Return (x, y) of the center of cell containing provided text 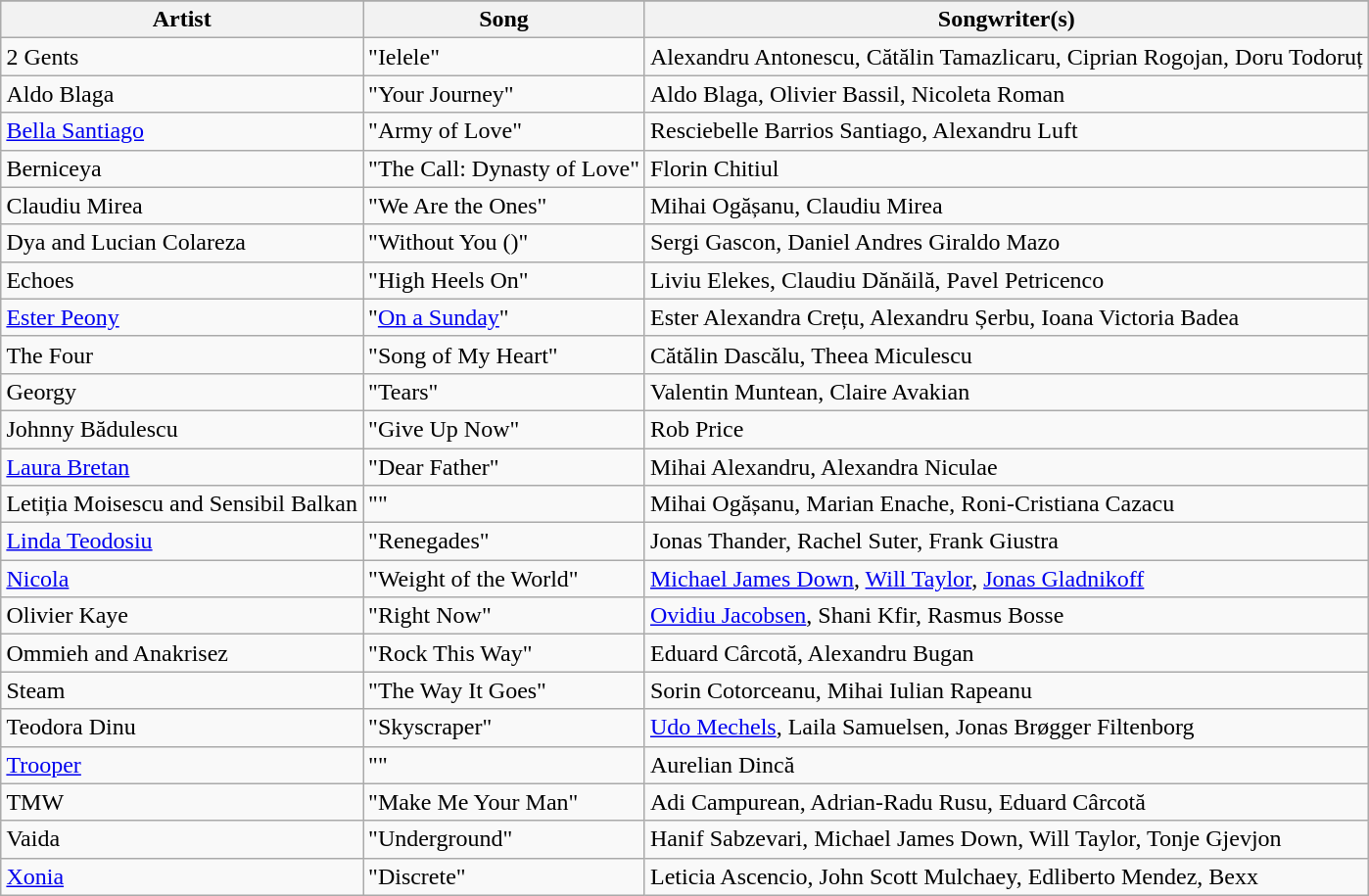
Alexandru Antonescu, Cătălin Tamazlicaru, Ciprian Rogojan, Doru Todoruț (1007, 57)
Letiția Moisescu and Sensibil Balkan (182, 504)
Berniceya (182, 168)
"The Way It Goes" (504, 690)
Nicola (182, 579)
Song (504, 20)
"Weight of the World" (504, 579)
Xonia (182, 876)
"Without You ()" (504, 243)
Aurelian Dincă (1007, 765)
"Your Journey" (504, 94)
Mihai Ogășanu, Marian Enache, Roni-Cristiana Cazacu (1007, 504)
Florin Chitiul (1007, 168)
Liviu Elekes, Claudiu Dănăilă, Pavel Petricenco (1007, 280)
"Rock This Way" (504, 653)
"The Call: Dynasty of Love" (504, 168)
Mihai Ogășanu, Claudiu Mirea (1007, 206)
Adi Campurean, Adrian-Radu Rusu, Eduard Cârcotă (1007, 802)
Sorin Cotorceanu, Mihai Iulian Rapeanu (1007, 690)
"Discrete" (504, 876)
"On a Sunday" (504, 317)
Dya and Lucian Colareza (182, 243)
"High Heels On" (504, 280)
Aldo Blaga, Olivier Bassil, Nicoleta Roman (1007, 94)
"Dear Father" (504, 467)
Bella Santiago (182, 131)
Teodora Dinu (182, 728)
"Ielele" (504, 57)
Mihai Alexandru, Alexandra Niculae (1007, 467)
Trooper (182, 765)
Udo Mechels, Laila Samuelsen, Jonas Brøgger Filtenborg (1007, 728)
Rob Price (1007, 429)
Valentin Muntean, Claire Avakian (1007, 392)
The Four (182, 354)
Laura Bretan (182, 467)
Steam (182, 690)
Olivier Kaye (182, 616)
Vaida (182, 839)
Hanif Sabzevari, Michael James Down, Will Taylor, Tonje Gjevjon (1007, 839)
Artist (182, 20)
Echoes (182, 280)
Ester Alexandra Crețu, Alexandru Șerbu, Ioana Victoria Badea (1007, 317)
"Song of My Heart" (504, 354)
Georgy (182, 392)
Resciebelle Barrios Santiago, Alexandru Luft (1007, 131)
Cătălin Dascălu, Theea Miculescu (1007, 354)
Ovidiu Jacobsen, Shani Kfir, Rasmus Bosse (1007, 616)
Johnny Bădulescu (182, 429)
TMW (182, 802)
"Renegades" (504, 542)
"Army of Love" (504, 131)
"Tears" (504, 392)
"Right Now" (504, 616)
Aldo Blaga (182, 94)
Leticia Ascencio, John Scott Mulchaey, Edliberto Mendez, Bexx (1007, 876)
Sergi Gascon, Daniel Andres Giraldo Mazo (1007, 243)
Claudiu Mirea (182, 206)
Ester Peony (182, 317)
Songwriter(s) (1007, 20)
Linda Teodosiu (182, 542)
"Skyscraper" (504, 728)
"Give Up Now" (504, 429)
Ommieh and Anakrisez (182, 653)
Jonas Thander, Rachel Suter, Frank Giustra (1007, 542)
"Make Me Your Man" (504, 802)
2 Gents (182, 57)
Eduard Cârcotă, Alexandru Bugan (1007, 653)
Michael James Down, Will Taylor, Jonas Gladnikoff (1007, 579)
"We Are the Ones" (504, 206)
"Underground" (504, 839)
